Find where the given text appears and provide that cell's center as (X, Y) coordinate. 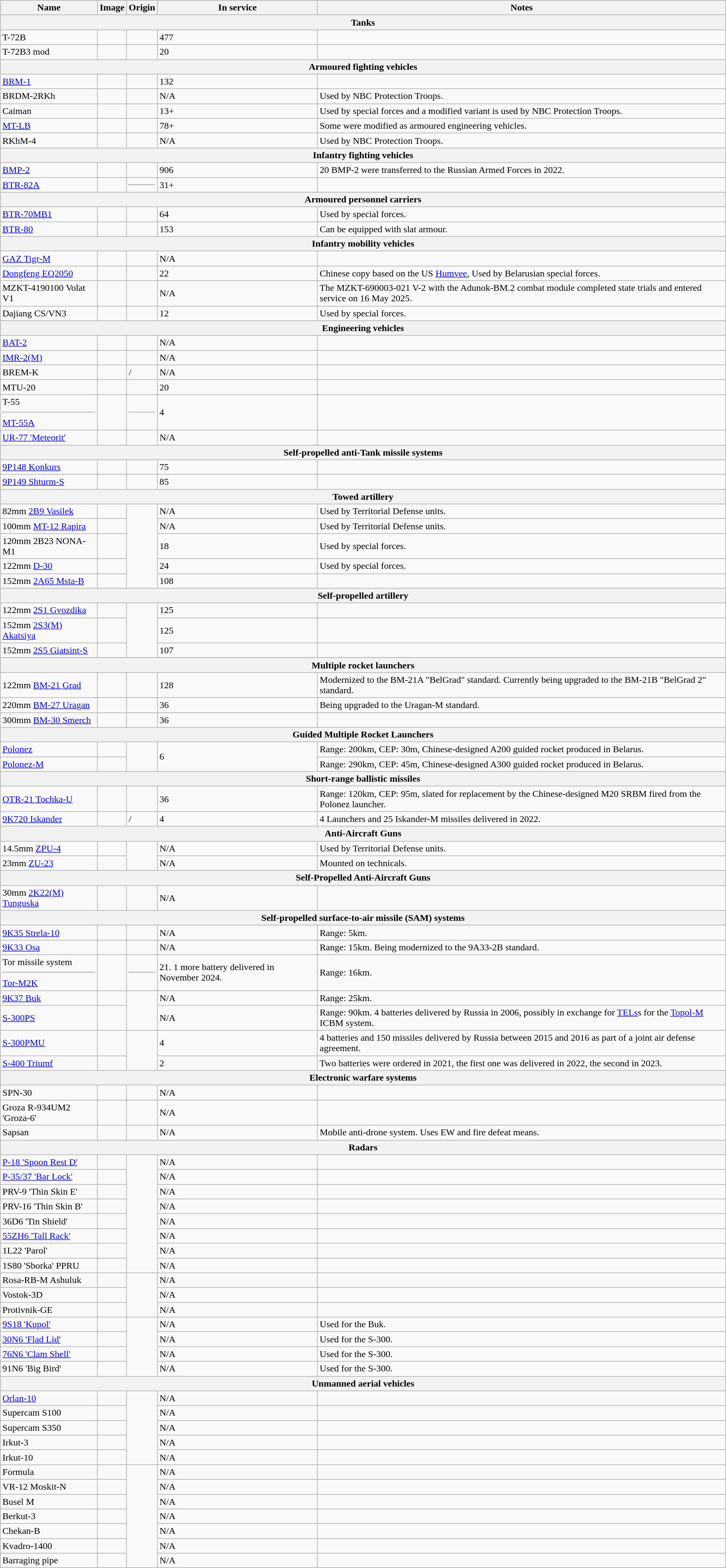
91N6 'Big Bird' (49, 1369)
Sapsan (49, 1133)
Some were modified as armoured engineering vehicles. (522, 126)
Multiple rocket launchers (363, 665)
Image (112, 8)
Infantry fighting vehicles (363, 155)
Range: 16km. (522, 972)
122mm 2S1 Gvozdika (49, 610)
Range: 5km. (522, 933)
9K720 Iskander (49, 819)
BAT-2 (49, 343)
1S80 'Sborka' PPRU (49, 1265)
36D6 'Tin Shield' (49, 1221)
120mm 2B23 NONA-M1 (49, 546)
Self-propelled artillery (363, 596)
30N6 'Flad Lid' (49, 1339)
Engineering vehicles (363, 328)
Used for the Buk. (522, 1325)
S-400 Triumf (49, 1063)
Berkut-3 (49, 1516)
BREM-K (49, 372)
Chinese copy based on the US Humvee, Used by Belarusian special forces. (522, 273)
BTR-80 (49, 229)
22 (237, 273)
9P148 Konkurs (49, 467)
75 (237, 467)
Caiman (49, 111)
T-72B3 mod (49, 52)
1L22 'Parol' (49, 1250)
132 (237, 81)
Formula (49, 1472)
23mm ZU-23 (49, 863)
108 (237, 581)
T-72B (49, 37)
64 (237, 214)
Armoured personnel carriers (363, 200)
MT-LB (49, 126)
122mm D-30 (49, 566)
RKhM-4 (49, 140)
Range: 120km, CEP: 95m, slated for replacement by the Chinese-designed M20 SRBM fired from the Polonez launcher. (522, 799)
The MZKT-690003-021 V-2 with the Adunok-BM.2 combat module completed state trials and entered service on 16 May 2025. (522, 293)
Self-propelled anti-Tank missile systems (363, 452)
Supercam S350 (49, 1428)
MZKT-4190100 Volat V1 (49, 293)
Irkut-10 (49, 1457)
9K37 Buk (49, 998)
9K35 Strela-10 (49, 933)
Tor missile systemTor-M2K (49, 972)
152mm 2S3(M) Akatsiya (49, 630)
21. 1 more battery delivered in November 2024. (237, 972)
Dajiang CS/VN3 (49, 313)
Range: 200km, CEP: 30m, Chinese-designed A200 guided rocket produced in Belarus. (522, 749)
Vostok-3D (49, 1295)
Range: 15km. Being modernized to the 9A33-2B standard. (522, 947)
Two batteries were ordered in 2021, the first one was delivered in 2022, the second in 2023. (522, 1063)
152mm 2S5 Giatsint-S (49, 650)
9K33 Osa (49, 947)
T-55MT-55A (49, 412)
82mm 2B9 Vasilek (49, 511)
Dongfeng EQ2050 (49, 273)
76N6 'Clam Shell' (49, 1354)
VR-12 Moskit-N (49, 1487)
55ZH6 'Tall Rack' (49, 1236)
Electronic warfare systems (363, 1078)
UR-77 'Meteorit' (49, 437)
Self-propelled surface-to-air missile (SAM) systems (363, 918)
In service (237, 8)
Rosa-RB-M Ashuluk (49, 1280)
906 (237, 170)
Kvadro-1400 (49, 1546)
12 (237, 313)
100mm MT-12 Rapira (49, 526)
31+ (237, 185)
SPN-30 (49, 1093)
OTR-21 Tochka-U (49, 799)
PRV-16 'Thin Skin B' (49, 1206)
13+ (237, 111)
Range: 290km, CEP: 45m, Chinese-designed A300 guided rocket produced in Belarus. (522, 764)
Self-Propelled Anti-Aircraft Guns (363, 878)
Range: 90km. 4 batteries delivered by Russia in 2006, possibly in exchange for TELss for the Topol-M ICBM system. (522, 1018)
18 (237, 546)
Polonez (49, 749)
24 (237, 566)
Polonez-M (49, 764)
S-300PMU (49, 1043)
PRV-9 'Thin Skin E' (49, 1192)
Armoured fighting vehicles (363, 67)
BTR-70MB1 (49, 214)
Groza R-934UM2 'Groza-6' (49, 1113)
122mm BM-21 Grad (49, 685)
Name (49, 8)
9P149 Shturm-S (49, 482)
Chekan-B (49, 1531)
Supercam S100 (49, 1413)
78+ (237, 126)
Orlan-10 (49, 1398)
85 (237, 482)
BRDM-2RKh (49, 96)
Tanks (363, 22)
Mobile anti-drone system. Uses EW and fire defeat means. (522, 1133)
Radars (363, 1147)
GAZ Tigr-M (49, 259)
Mounted on technicals. (522, 863)
Irkut-3 (49, 1442)
IMR-2(M) (49, 357)
Being upgraded to the Uragan-M standard. (522, 705)
14.5mm ZPU-4 (49, 848)
4 Launchers and 25 Iskander-M missiles delivered in 2022. (522, 819)
477 (237, 37)
Modernized to the BM-21A "BelGrad" standard. Currently being upgraded to the BM-21B "BelGrad 2" standard. (522, 685)
153 (237, 229)
300mm BM-30 Smerch (49, 720)
Barraging pipe (49, 1561)
20 BMP-2 were transferred to the Russian Armed Forces in 2022. (522, 170)
4 batteries and 150 missiles delivered by Russia between 2015 and 2016 as part of a joint air defense agreement. (522, 1043)
Protivnik-GE (49, 1310)
Guided Multiple Rocket Launchers (363, 735)
MTU-20 (49, 387)
Busel M (49, 1502)
Short-range ballistic missiles (363, 779)
9S18 'Kupol' (49, 1325)
P-35/37 'Bar Lock' (49, 1177)
Can be equipped with slat armour. (522, 229)
BMP-2 (49, 170)
P-18 'Spoon Rest D' (49, 1162)
S-300PS (49, 1018)
152mm 2A65 Msta-B (49, 581)
6 (237, 757)
Anti-Aircraft Guns (363, 834)
220mm BM-27 Uragan (49, 705)
128 (237, 685)
Origin (142, 8)
Towed artillery (363, 497)
Unmanned aerial vehicles (363, 1383)
BTR-82A (49, 185)
Range: 25km. (522, 998)
Infantry mobility vehicles (363, 244)
2 (237, 1063)
Used by special forces and a modified variant is used by NBC Protection Troops. (522, 111)
30mm 2K22(M) Tunguska (49, 898)
107 (237, 650)
BRM-1 (49, 81)
Notes (522, 8)
